Determine the (x, y) coordinate at the center of the cell enclosing the given text.  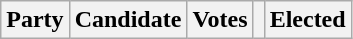
Elected (308, 20)
Votes (220, 20)
Party (35, 20)
Candidate (128, 20)
